Locate the cell with the specified text and output its (X, Y) center coordinate. 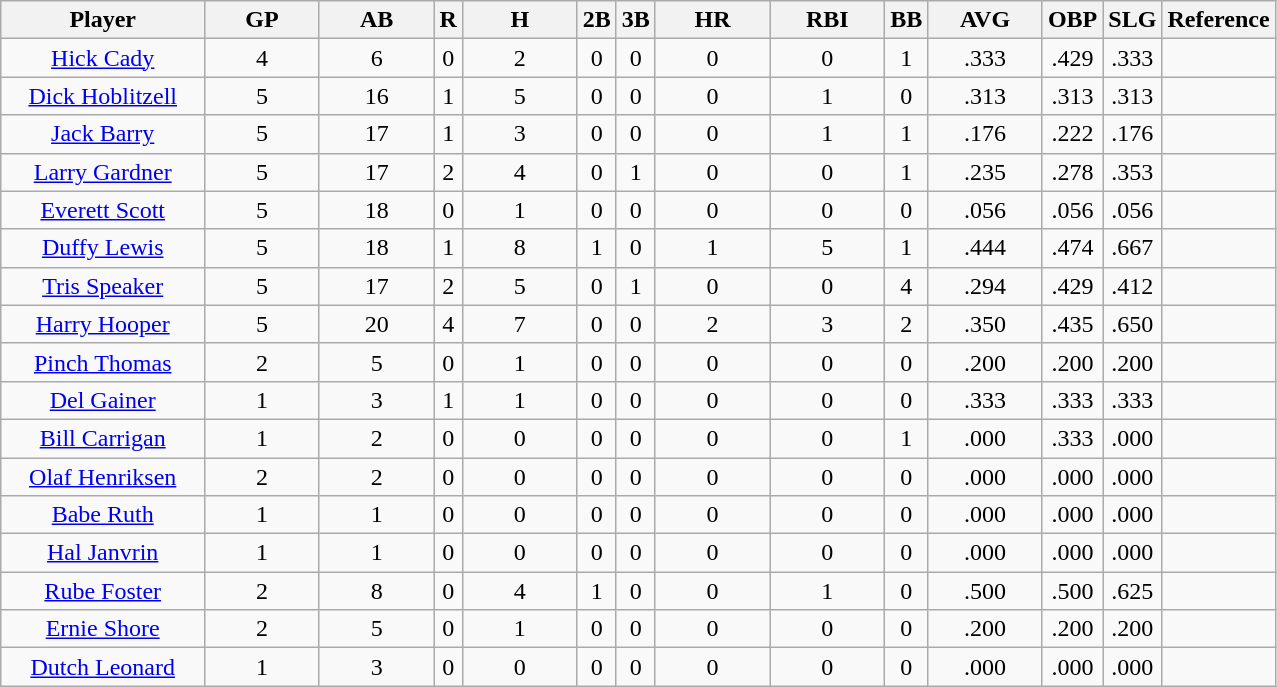
Pinch Thomas (103, 362)
R (448, 20)
SLG (1132, 20)
Olaf Henriksen (103, 477)
.625 (1132, 591)
.650 (1132, 324)
Del Gainer (103, 400)
Ernie Shore (103, 629)
Hal Janvrin (103, 553)
.444 (986, 248)
Harry Hooper (103, 324)
Jack Barry (103, 134)
Dutch Leonard (103, 667)
BB (906, 20)
Player (103, 20)
.474 (1072, 248)
20 (376, 324)
6 (376, 58)
RBI (828, 20)
.294 (986, 286)
7 (520, 324)
Dick Hoblitzell (103, 96)
H (520, 20)
Bill Carrigan (103, 438)
.353 (1132, 172)
2B (596, 20)
AVG (986, 20)
.235 (986, 172)
Duffy Lewis (103, 248)
.350 (986, 324)
AB (376, 20)
3B (636, 20)
16 (376, 96)
.222 (1072, 134)
GP (262, 20)
Babe Ruth (103, 515)
Hick Cady (103, 58)
.435 (1072, 324)
Larry Gardner (103, 172)
HR (712, 20)
Rube Foster (103, 591)
.278 (1072, 172)
.667 (1132, 248)
.412 (1132, 286)
Everett Scott (103, 210)
Reference (1218, 20)
OBP (1072, 20)
Tris Speaker (103, 286)
